Extract the [x, y] coordinate from the center of the cell holding the provided text.  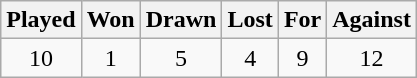
12 [372, 58]
10 [41, 58]
Played [41, 20]
Won [110, 20]
9 [302, 58]
5 [181, 58]
For [302, 20]
4 [250, 58]
Drawn [181, 20]
1 [110, 58]
Lost [250, 20]
Against [372, 20]
